Scan for the cell matching the given text and deliver its (x, y) coordinate at center. 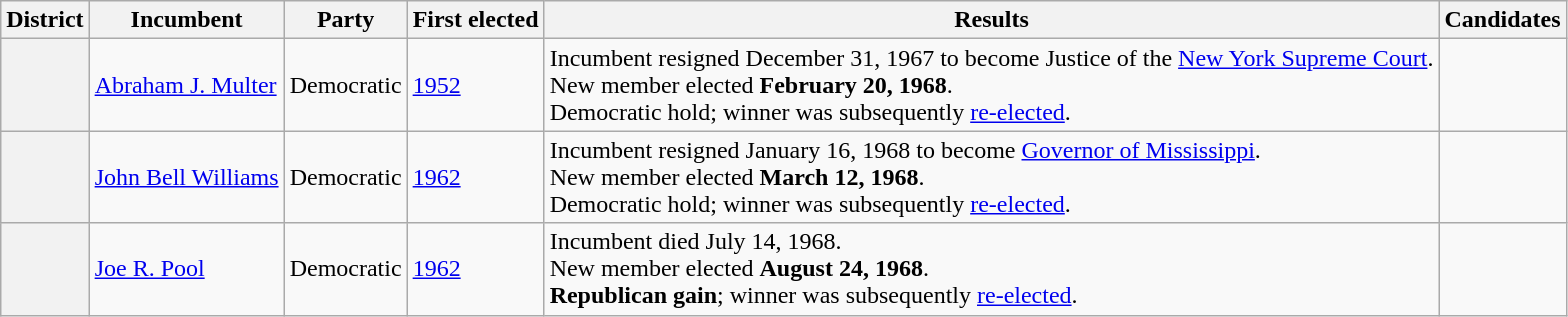
Results (992, 20)
Party (346, 20)
Abraham J. Multer (186, 85)
Candidates (1502, 20)
Incumbent (186, 20)
District (45, 20)
John Bell Williams (186, 177)
First elected (476, 20)
Joe R. Pool (186, 269)
1952 (476, 85)
Incumbent died July 14, 1968.New member elected August 24, 1968.Republican gain; winner was subsequently re-elected. (992, 269)
